From the cell containing the given text, extract its center point as (X, Y) coordinate. 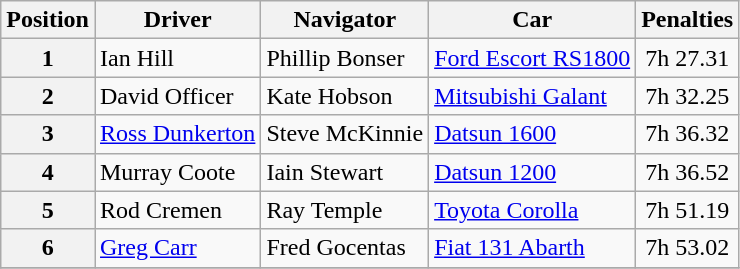
Steve McKinnie (345, 134)
Murray Coote (177, 172)
Phillip Bonser (345, 58)
David Officer (177, 96)
Car (532, 20)
Iain Stewart (345, 172)
Rod Cremen (177, 210)
7h 51.19 (688, 210)
3 (48, 134)
6 (48, 248)
7h 27.31 (688, 58)
Datsun 1600 (532, 134)
4 (48, 172)
Fiat 131 Abarth (532, 248)
2 (48, 96)
Position (48, 20)
Toyota Corolla (532, 210)
Datsun 1200 (532, 172)
1 (48, 58)
Ross Dunkerton (177, 134)
Ray Temple (345, 210)
Greg Carr (177, 248)
7h 32.25 (688, 96)
5 (48, 210)
Mitsubishi Galant (532, 96)
7h 36.32 (688, 134)
Navigator (345, 20)
Penalties (688, 20)
7h 36.52 (688, 172)
Ford Escort RS1800 (532, 58)
Ian Hill (177, 58)
Fred Gocentas (345, 248)
7h 53.02 (688, 248)
Driver (177, 20)
Kate Hobson (345, 96)
